Identify which cell holds the provided text, then report its [X, Y] central coordinate. 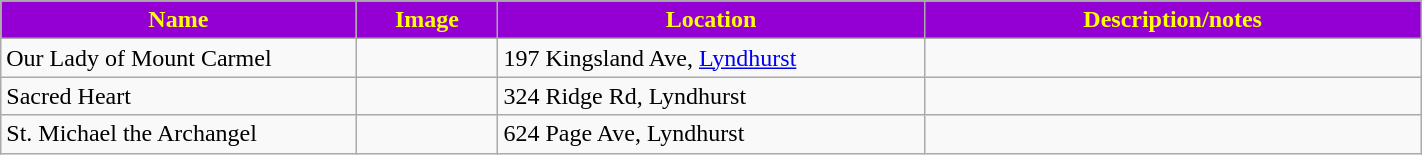
Our Lady of Mount Carmel [178, 58]
197 Kingsland Ave, Lyndhurst [711, 58]
St. Michael the Archangel [178, 134]
324 Ridge Rd, Lyndhurst [711, 96]
Location [711, 20]
Image [427, 20]
Name [178, 20]
Description/notes [1172, 20]
624 Page Ave, Lyndhurst [711, 134]
Sacred Heart [178, 96]
